Locate the cell with the specified text and output its [X, Y] center coordinate. 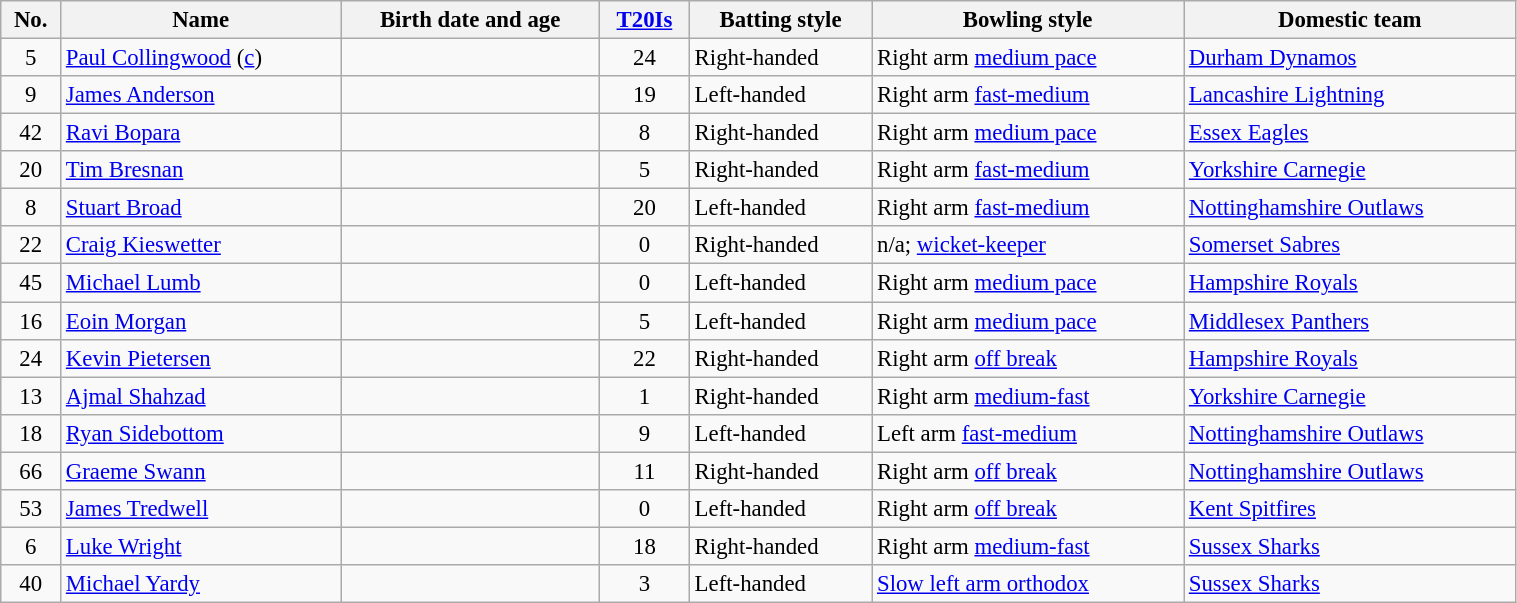
Craig Kieswetter [201, 245]
T20Is [644, 20]
Graeme Swann [201, 471]
16 [31, 321]
Kevin Pietersen [201, 358]
Ravi Bopara [201, 133]
Name [201, 20]
Bowling style [1028, 20]
11 [644, 471]
Batting style [780, 20]
1 [644, 396]
Durham Dynamos [1350, 58]
Michael Lumb [201, 283]
19 [644, 95]
Michael Yardy [201, 584]
Ryan Sidebottom [201, 433]
40 [31, 584]
Luke Wright [201, 546]
3 [644, 584]
53 [31, 509]
n/a; wicket-keeper [1028, 245]
Essex Eagles [1350, 133]
Tim Bresnan [201, 170]
Eoin Morgan [201, 321]
13 [31, 396]
45 [31, 283]
James Tredwell [201, 509]
6 [31, 546]
No. [31, 20]
Slow left arm orthodox [1028, 584]
James Anderson [201, 95]
Lancashire Lightning [1350, 95]
Left arm fast-medium [1028, 433]
66 [31, 471]
Middlesex Panthers [1350, 321]
Domestic team [1350, 20]
Stuart Broad [201, 208]
42 [31, 133]
Paul Collingwood (c) [201, 58]
Birth date and age [470, 20]
Kent Spitfires [1350, 509]
Ajmal Shahzad [201, 396]
Somerset Sabres [1350, 245]
